Search for the cell housing the specified text and yield its (X, Y) center coordinate. 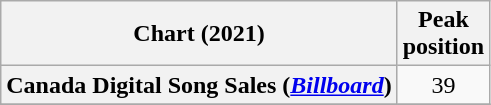
Peak position (443, 34)
Chart (2021) (199, 34)
39 (443, 85)
Canada Digital Song Sales (Billboard) (199, 85)
